For the text-containing cell, return its midpoint in [X, Y] coordinate format. 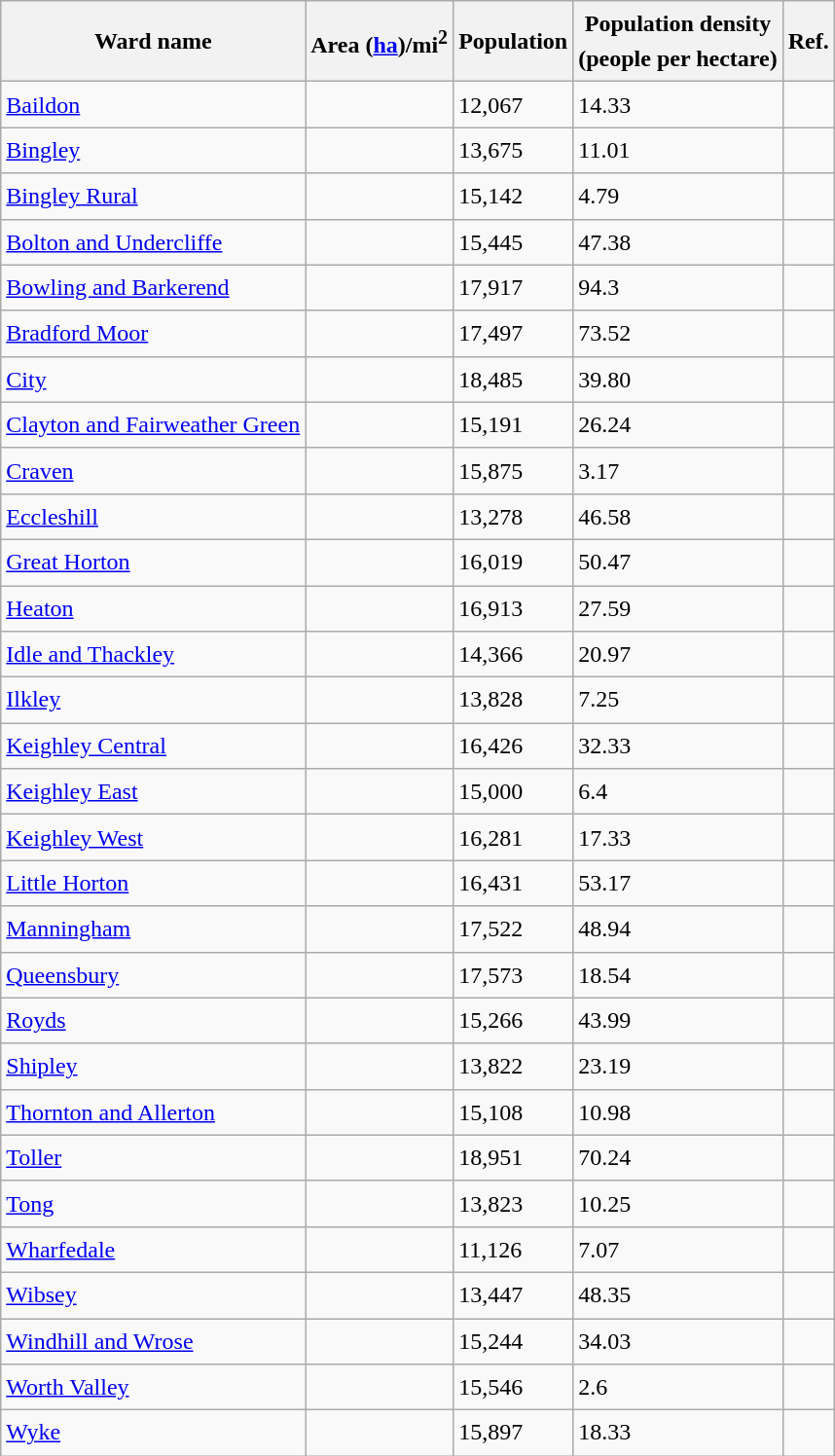
16,431 [514, 884]
15,142 [514, 197]
6.4 [677, 792]
32.33 [677, 746]
48.35 [677, 1294]
47.38 [677, 241]
7.25 [677, 701]
Area (ha)/mi2 [380, 41]
14.33 [677, 105]
Population density(people per hectare) [677, 41]
Queensbury [154, 975]
17,573 [514, 975]
20.97 [677, 654]
Bradford Moor [154, 333]
Windhill and Wrose [154, 1341]
4.79 [677, 197]
Idle and Thackley [154, 654]
Little Horton [154, 884]
13,822 [514, 1067]
3.17 [677, 471]
Craven [154, 471]
Heaton [154, 609]
Clayton and Fairweather Green [154, 424]
13,278 [514, 516]
City [154, 380]
70.24 [677, 1158]
Wharfedale [154, 1250]
Tong [154, 1203]
17,917 [514, 288]
17,522 [514, 928]
Thornton and Allerton [154, 1111]
Ilkley [154, 701]
Ward name [154, 41]
13,447 [514, 1294]
Keighley East [154, 792]
16,426 [514, 746]
50.47 [677, 563]
15,108 [514, 1111]
15,000 [514, 792]
7.07 [677, 1250]
18.54 [677, 975]
73.52 [677, 333]
Manningham [154, 928]
15,445 [514, 241]
Eccleshill [154, 516]
15,191 [514, 424]
Shipley [154, 1067]
34.03 [677, 1341]
17,497 [514, 333]
18.33 [677, 1433]
23.19 [677, 1067]
15,546 [514, 1388]
15,266 [514, 1020]
39.80 [677, 380]
18,951 [514, 1158]
16,019 [514, 563]
Worth Valley [154, 1388]
16,913 [514, 609]
43.99 [677, 1020]
Keighley Central [154, 746]
53.17 [677, 884]
94.3 [677, 288]
Royds [154, 1020]
Bingley [154, 150]
Bolton and Undercliffe [154, 241]
15,875 [514, 471]
2.6 [677, 1388]
Keighley West [154, 837]
Ref. [808, 41]
27.59 [677, 609]
12,067 [514, 105]
14,366 [514, 654]
11,126 [514, 1250]
11.01 [677, 150]
46.58 [677, 516]
13,828 [514, 701]
13,823 [514, 1203]
10.98 [677, 1111]
Baildon [154, 105]
Wyke [154, 1433]
15,244 [514, 1341]
Great Horton [154, 563]
Bingley Rural [154, 197]
48.94 [677, 928]
16,281 [514, 837]
Wibsey [154, 1294]
Toller [154, 1158]
13,675 [514, 150]
15,897 [514, 1433]
17.33 [677, 837]
26.24 [677, 424]
Bowling and Barkerend [154, 288]
Population [514, 41]
10.25 [677, 1203]
18,485 [514, 380]
